Identify which cell holds the provided text, then report its [X, Y] central coordinate. 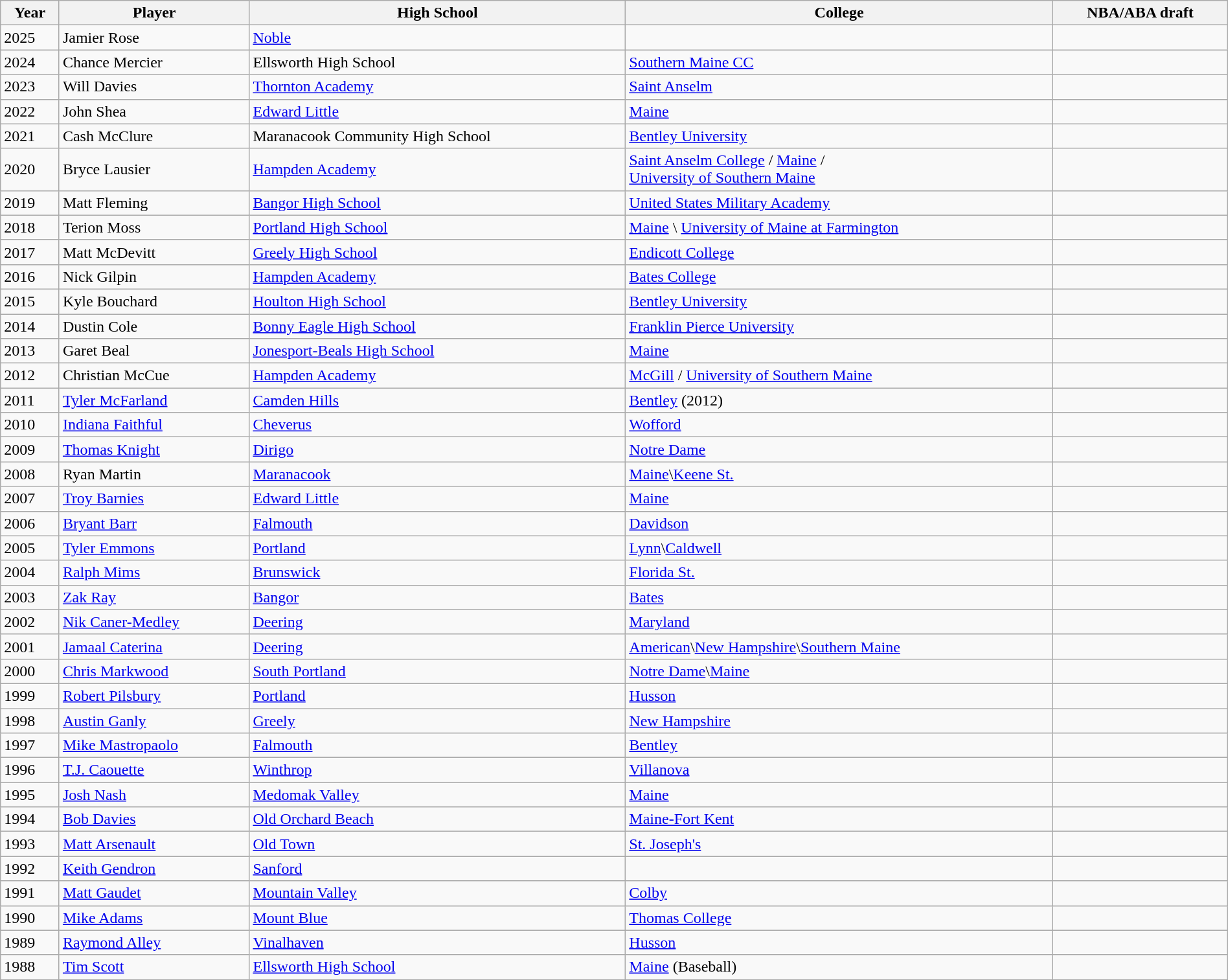
1994 [30, 819]
2001 [30, 646]
Maryland [839, 622]
Tyler Emmons [154, 548]
Vinalhaven [438, 942]
Austin Ganly [154, 721]
American\New Hampshire\Southern Maine [839, 646]
Tyler McFarland [154, 400]
Bryce Lausier [154, 170]
Bangor High School [438, 203]
Chance Mercier [154, 62]
St. Joseph's [839, 844]
Camden Hills [438, 400]
1999 [30, 696]
Matt Fleming [154, 203]
Troy Barnies [154, 499]
Florida St. [839, 573]
Will Davies [154, 87]
John Shea [154, 111]
2025 [30, 38]
Southern Maine CC [839, 62]
2000 [30, 671]
2010 [30, 425]
Thomas College [839, 918]
Greely High School [438, 252]
Notre Dame [839, 450]
Mike Mastropaolo [154, 746]
Raymond Alley [154, 942]
2018 [30, 227]
Saint Anselm [839, 87]
Sanford [438, 869]
2009 [30, 450]
Maine (Baseball) [839, 967]
Dirigo [438, 450]
United States Military Academy [839, 203]
2017 [30, 252]
Kyle Bouchard [154, 301]
T.J. Caouette [154, 770]
Ryan Martin [154, 474]
1995 [30, 795]
2023 [30, 87]
Jamier Rose [154, 38]
Lynn\Caldwell [839, 548]
Bentley [839, 746]
Bentley (2012) [839, 400]
Bates College [839, 277]
Mountain Valley [438, 893]
Davidson [839, 523]
Greely [438, 721]
Christian McCue [154, 376]
2020 [30, 170]
Maine\Keene St. [839, 474]
Player [154, 13]
Keith Gendron [154, 869]
2012 [30, 376]
1990 [30, 918]
Chris Markwood [154, 671]
Matt Arsenault [154, 844]
Year [30, 13]
Matt McDevitt [154, 252]
Portland High School [438, 227]
Bangor [438, 597]
Matt Gaudet [154, 893]
Saint Anselm College / Maine /University of Southern Maine [839, 170]
2011 [30, 400]
1998 [30, 721]
Nik Caner-Medley [154, 622]
College [839, 13]
Notre Dame\Maine [839, 671]
Mount Blue [438, 918]
New Hampshire [839, 721]
Bonny Eagle High School [438, 326]
Brunswick [438, 573]
Noble [438, 38]
Indiana Faithful [154, 425]
Jonesport-Beals High School [438, 351]
Dustin Cole [154, 326]
2008 [30, 474]
Endicott College [839, 252]
Jamaal Caterina [154, 646]
Cheverus [438, 425]
Maine \ University of Maine at Farmington [839, 227]
Maranacook [438, 474]
South Portland [438, 671]
Bryant Barr [154, 523]
2002 [30, 622]
Bates [839, 597]
Zak Ray [154, 597]
Villanova [839, 770]
Franklin Pierce University [839, 326]
Wofford [839, 425]
Thomas Knight [154, 450]
1993 [30, 844]
Old Orchard Beach [438, 819]
Mike Adams [154, 918]
1988 [30, 967]
1997 [30, 746]
Tim Scott [154, 967]
Bob Davies [154, 819]
McGill / University of Southern Maine [839, 376]
Maine-Fort Kent [839, 819]
2019 [30, 203]
2016 [30, 277]
2013 [30, 351]
Cash McClure [154, 136]
1996 [30, 770]
1989 [30, 942]
2022 [30, 111]
Houlton High School [438, 301]
Medomak Valley [438, 795]
NBA/ABA draft [1140, 13]
2004 [30, 573]
2003 [30, 597]
Terion Moss [154, 227]
Garet Beal [154, 351]
Colby [839, 893]
2014 [30, 326]
2006 [30, 523]
Ralph Mims [154, 573]
High School [438, 13]
2007 [30, 499]
Nick Gilpin [154, 277]
Josh Nash [154, 795]
Winthrop [438, 770]
Robert Pilsbury [154, 696]
Maranacook Community High School [438, 136]
2024 [30, 62]
2005 [30, 548]
2015 [30, 301]
2021 [30, 136]
Thornton Academy [438, 87]
1991 [30, 893]
1992 [30, 869]
Old Town [438, 844]
